Extract the (X, Y) coordinate from the center of the cell holding the provided text.  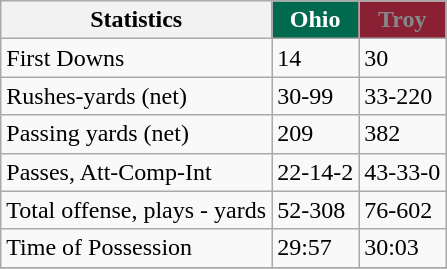
First Downs (136, 58)
Troy (402, 20)
76-602 (402, 210)
33-220 (402, 96)
Total offense, plays - yards (136, 210)
Statistics (136, 20)
209 (316, 134)
30 (402, 58)
29:57 (316, 248)
30-99 (316, 96)
Passing yards (net) (136, 134)
Rushes-yards (net) (136, 96)
52-308 (316, 210)
Time of Possession (136, 248)
Ohio (316, 20)
30:03 (402, 248)
14 (316, 58)
43-33-0 (402, 172)
Passes, Att-Comp-Int (136, 172)
22-14-2 (316, 172)
382 (402, 134)
